Locate the cell with the specified text and output its (x, y) center coordinate. 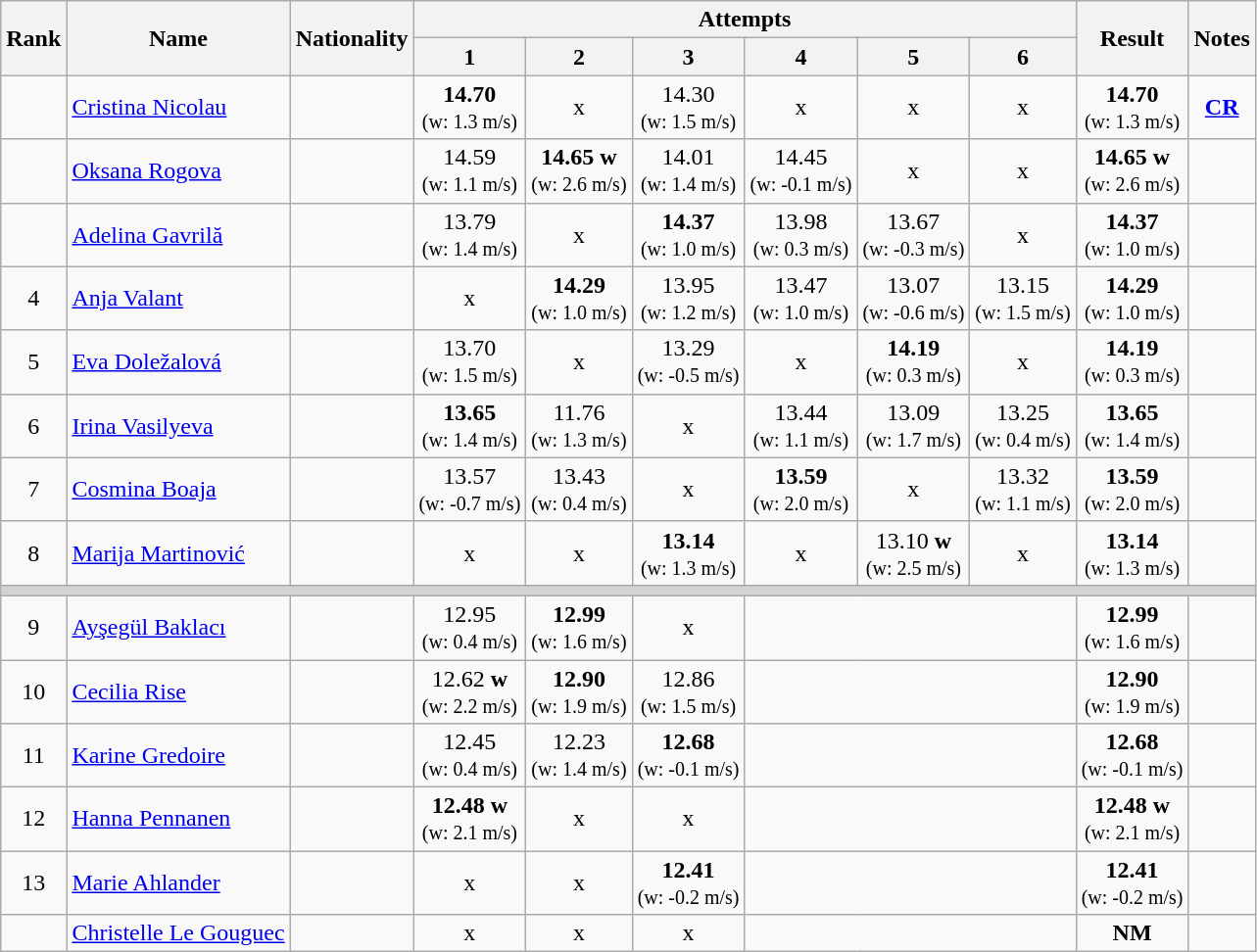
13.47(w: 1.0 m/s) (801, 298)
Adelina Gavrilă (178, 235)
Marie Ahlander (178, 883)
7 (33, 490)
13.09(w: 1.7 m/s) (913, 425)
12.95(w: 0.4 m/s) (470, 627)
Irina Vasilyeva (178, 425)
13.25(w: 0.4 m/s) (1023, 425)
10 (33, 691)
Attempts (745, 20)
Oksana Rogova (178, 170)
Anja Valant (178, 298)
13.57(w: -0.7 m/s) (470, 490)
11.76(w: 1.3 m/s) (579, 425)
13.43(w: 0.4 m/s) (579, 490)
13.07(w: -0.6 m/s) (913, 298)
14.45(w: -0.1 m/s) (801, 170)
Christelle Le Gouguec (178, 933)
Name (178, 38)
14.30(w: 1.5 m/s) (688, 108)
12 (33, 819)
Cristina Nicolau (178, 108)
8 (33, 552)
Hanna Pennanen (178, 819)
Cecilia Rise (178, 691)
Ayşegül Baklacı (178, 627)
14.59(w: 1.1 m/s) (470, 170)
3 (688, 57)
Eva Doležalová (178, 362)
NM (1133, 933)
1 (470, 57)
13.79(w: 1.4 m/s) (470, 235)
Marija Martinović (178, 552)
13.32(w: 1.1 m/s) (1023, 490)
13.70(w: 1.5 m/s) (470, 362)
13.15(w: 1.5 m/s) (1023, 298)
12.23(w: 1.4 m/s) (579, 756)
Result (1133, 38)
13.44(w: 1.1 m/s) (801, 425)
11 (33, 756)
2 (579, 57)
CR (1222, 108)
12.45(w: 0.4 m/s) (470, 756)
13.10 w(w: 2.5 m/s) (913, 552)
Cosmina Boaja (178, 490)
9 (33, 627)
13.98(w: 0.3 m/s) (801, 235)
13.29(w: -0.5 m/s) (688, 362)
14.01(w: 1.4 m/s) (688, 170)
13 (33, 883)
Karine Gredoire (178, 756)
12.86(w: 1.5 m/s) (688, 691)
Nationality (352, 38)
Notes (1222, 38)
Rank (33, 38)
13.95(w: 1.2 m/s) (688, 298)
12.62 w(w: 2.2 m/s) (470, 691)
13.67(w: -0.3 m/s) (913, 235)
